Capture the cell that displays the provided text and extract its [x, y] central coordinate. 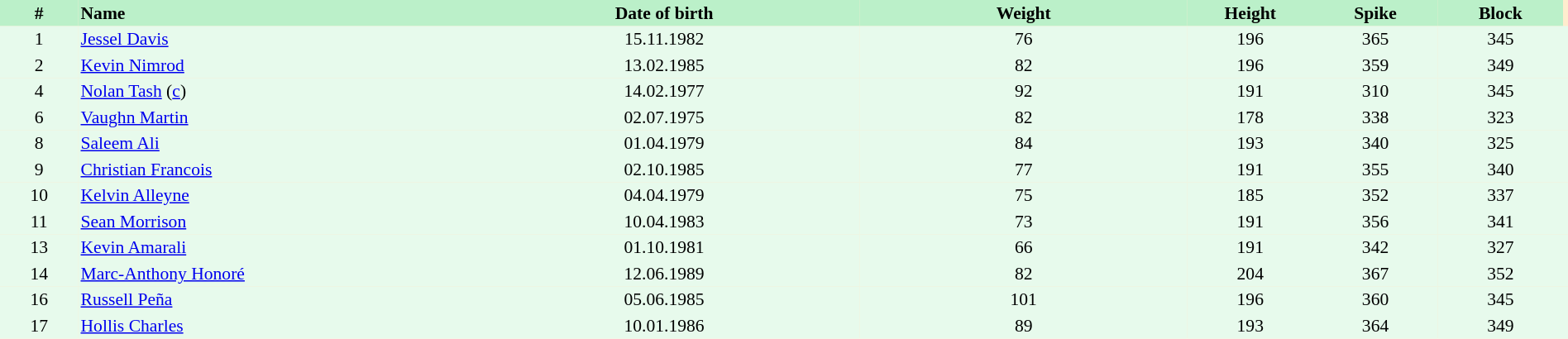
Weight [1024, 13]
Spike [1374, 13]
204 [1250, 274]
77 [1024, 169]
Christian Francois [273, 169]
02.10.1985 [664, 169]
10.04.1983 [664, 222]
355 [1374, 169]
73 [1024, 222]
359 [1374, 65]
92 [1024, 91]
Jessel Davis [273, 40]
13.02.1985 [664, 65]
Russell Peña [273, 299]
1 [39, 40]
341 [1500, 222]
05.06.1985 [664, 299]
75 [1024, 195]
327 [1500, 248]
76 [1024, 40]
10 [39, 195]
Kelvin Alleyne [273, 195]
04.04.1979 [664, 195]
Hollis Charles [273, 326]
89 [1024, 326]
17 [39, 326]
14 [39, 274]
16 [39, 299]
Block [1500, 13]
325 [1500, 144]
02.07.1975 [664, 117]
13 [39, 248]
01.04.1979 [664, 144]
11 [39, 222]
342 [1374, 248]
6 [39, 117]
14.02.1977 [664, 91]
2 [39, 65]
15.11.1982 [664, 40]
# [39, 13]
66 [1024, 248]
Name [273, 13]
Marc-Anthony Honoré [273, 274]
367 [1374, 274]
310 [1374, 91]
178 [1250, 117]
Sean Morrison [273, 222]
Kevin Nimrod [273, 65]
10.01.1986 [664, 326]
01.10.1981 [664, 248]
Date of birth [664, 13]
Nolan Tash (c) [273, 91]
356 [1374, 222]
Vaughn Martin [273, 117]
4 [39, 91]
12.06.1989 [664, 274]
8 [39, 144]
323 [1500, 117]
360 [1374, 299]
185 [1250, 195]
101 [1024, 299]
Height [1250, 13]
365 [1374, 40]
338 [1374, 117]
337 [1500, 195]
364 [1374, 326]
Kevin Amarali [273, 248]
9 [39, 169]
Saleem Ali [273, 144]
84 [1024, 144]
